Identify which cell holds the provided text, then report its (x, y) central coordinate. 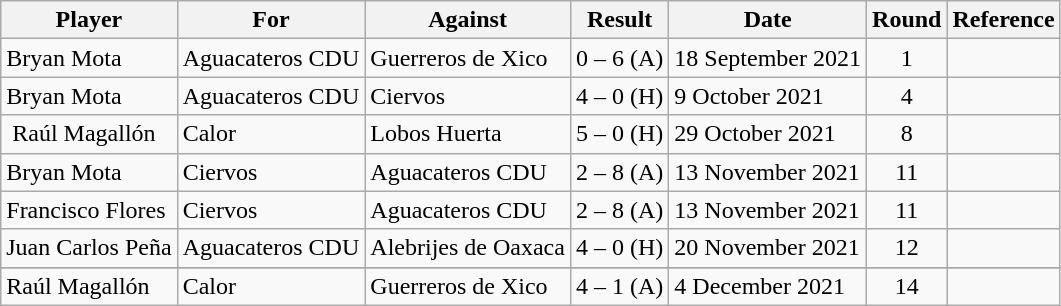
Result (619, 20)
4 – 1 (A) (619, 286)
4 December 2021 (768, 286)
14 (907, 286)
Francisco Flores (89, 210)
20 November 2021 (768, 248)
29 October 2021 (768, 134)
Round (907, 20)
Player (89, 20)
18 September 2021 (768, 58)
Date (768, 20)
Alebrijes de Oaxaca (468, 248)
Against (468, 20)
8 (907, 134)
5 – 0 (H) (619, 134)
For (271, 20)
Reference (1004, 20)
12 (907, 248)
Juan Carlos Peña (89, 248)
0 – 6 (A) (619, 58)
Lobos Huerta (468, 134)
4 (907, 96)
9 October 2021 (768, 96)
1 (907, 58)
